Return (x, y) of the center of cell containing provided text 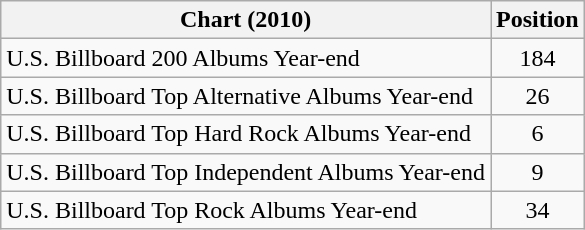
6 (537, 134)
U.S. Billboard Top Hard Rock Albums Year-end (246, 134)
26 (537, 96)
34 (537, 210)
U.S. Billboard Top Rock Albums Year-end (246, 210)
U.S. Billboard Top Alternative Albums Year-end (246, 96)
U.S. Billboard Top Independent Albums Year-end (246, 172)
Position (537, 20)
9 (537, 172)
184 (537, 58)
U.S. Billboard 200 Albums Year-end (246, 58)
Chart (2010) (246, 20)
